Capture the cell that displays the provided text and extract its (x, y) central coordinate. 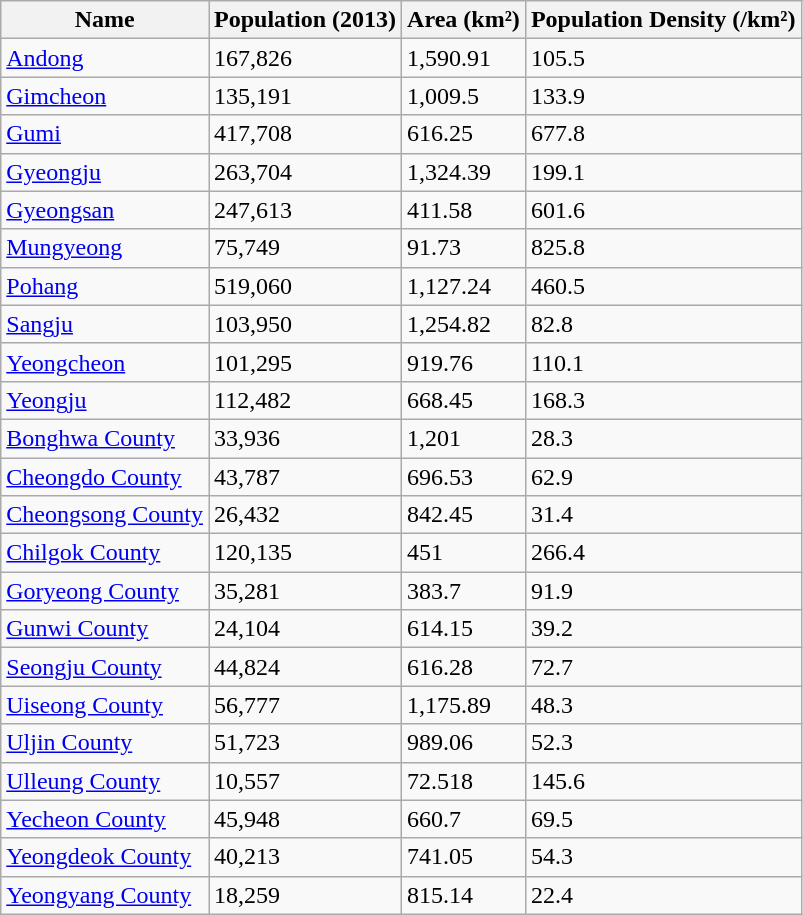
120,135 (304, 553)
75,749 (304, 248)
247,613 (304, 210)
Uiseong County (105, 705)
Area (km²) (464, 20)
133.9 (663, 96)
616.28 (464, 667)
677.8 (663, 134)
1,009.5 (464, 96)
Goryeong County (105, 591)
135,191 (304, 96)
451 (464, 553)
Gyeongju (105, 172)
460.5 (663, 286)
35,281 (304, 591)
989.06 (464, 743)
51,723 (304, 743)
110.1 (663, 362)
1,201 (464, 438)
601.6 (663, 210)
266.4 (663, 553)
167,826 (304, 58)
39.2 (663, 629)
62.9 (663, 477)
614.15 (464, 629)
Name (105, 20)
825.8 (663, 248)
91.9 (663, 591)
145.6 (663, 781)
Population Density (/km²) (663, 20)
263,704 (304, 172)
696.53 (464, 477)
Yeongju (105, 400)
1,324.39 (464, 172)
40,213 (304, 857)
101,295 (304, 362)
48.3 (663, 705)
69.5 (663, 819)
26,432 (304, 515)
Ulleung County (105, 781)
10,557 (304, 781)
383.7 (464, 591)
44,824 (304, 667)
815.14 (464, 895)
Cheongsong County (105, 515)
Uljin County (105, 743)
Population (2013) (304, 20)
72.7 (663, 667)
56,777 (304, 705)
741.05 (464, 857)
91.73 (464, 248)
168.3 (663, 400)
Andong (105, 58)
417,708 (304, 134)
Gimcheon (105, 96)
1,127.24 (464, 286)
Yeongyang County (105, 895)
45,948 (304, 819)
1,175.89 (464, 705)
660.7 (464, 819)
43,787 (304, 477)
18,259 (304, 895)
Pohang (105, 286)
24,104 (304, 629)
52.3 (663, 743)
54.3 (663, 857)
31.4 (663, 515)
Yeongdeok County (105, 857)
33,936 (304, 438)
112,482 (304, 400)
Gumi (105, 134)
82.8 (663, 324)
103,950 (304, 324)
Seongju County (105, 667)
Gyeongsan (105, 210)
Gunwi County (105, 629)
Mungyeong (105, 248)
105.5 (663, 58)
22.4 (663, 895)
Bonghwa County (105, 438)
Sangju (105, 324)
Chilgok County (105, 553)
519,060 (304, 286)
668.45 (464, 400)
1,590.91 (464, 58)
411.58 (464, 210)
72.518 (464, 781)
616.25 (464, 134)
Yecheon County (105, 819)
Yeongcheon (105, 362)
28.3 (663, 438)
1,254.82 (464, 324)
199.1 (663, 172)
Cheongdo County (105, 477)
919.76 (464, 362)
842.45 (464, 515)
